Identify which cell holds the provided text, then report its (x, y) central coordinate. 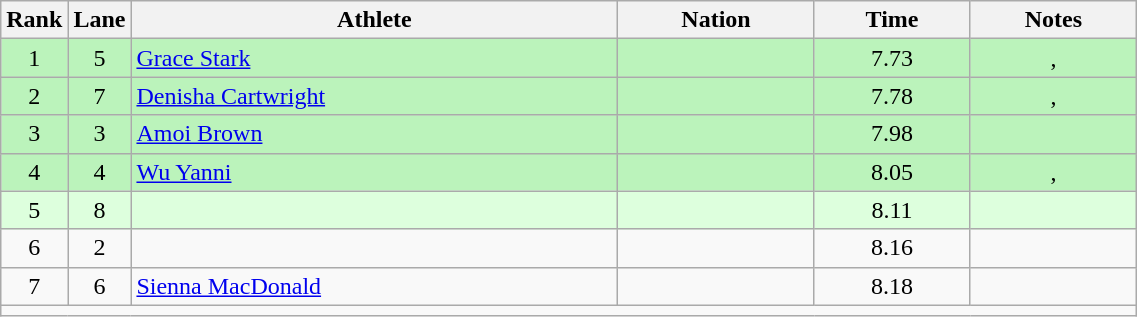
8.11 (892, 210)
Denisha Cartwright (374, 96)
Athlete (374, 20)
7.98 (892, 134)
7.73 (892, 58)
8.18 (892, 286)
Time (892, 20)
8.16 (892, 248)
Sienna MacDonald (374, 286)
1 (34, 58)
Grace Stark (374, 58)
Rank (34, 20)
8 (100, 210)
Wu Yanni (374, 172)
8.05 (892, 172)
Amoi Brown (374, 134)
Notes (1054, 20)
Nation (716, 20)
Lane (100, 20)
7.78 (892, 96)
